Return the [X, Y] coordinate for the center point of the cell that contains the specified text.  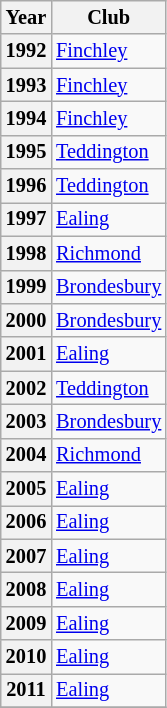
2005 [26, 489]
1996 [26, 186]
1992 [26, 51]
2009 [26, 623]
1995 [26, 152]
1993 [26, 85]
2001 [26, 354]
2011 [26, 690]
2002 [26, 388]
2008 [26, 589]
1997 [26, 219]
1994 [26, 118]
2003 [26, 421]
Club [108, 17]
2004 [26, 455]
1998 [26, 253]
1999 [26, 287]
2010 [26, 657]
2000 [26, 320]
2007 [26, 556]
2006 [26, 522]
Year [26, 17]
